Extract the [x, y] coordinate from the center of the cell holding the provided text.  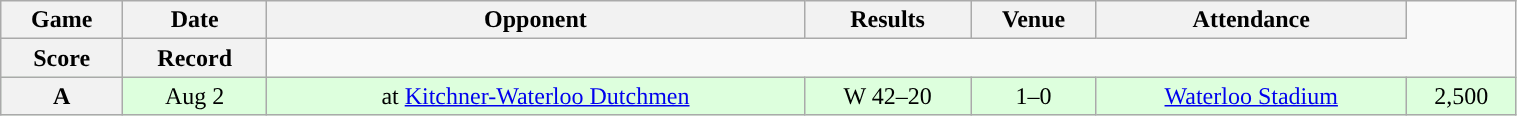
Venue [1034, 20]
1–0 [1034, 96]
Game [62, 20]
Waterloo Stadium [1251, 96]
Score [62, 58]
A [62, 96]
W 42–20 [888, 96]
Attendance [1251, 20]
at Kitchner-Waterloo Dutchmen [536, 96]
Record [195, 58]
Results [888, 20]
Aug 2 [195, 96]
Opponent [536, 20]
Date [195, 20]
2,500 [1461, 96]
